Provide the (x, y) coordinate of the cell's center where the given text is located.  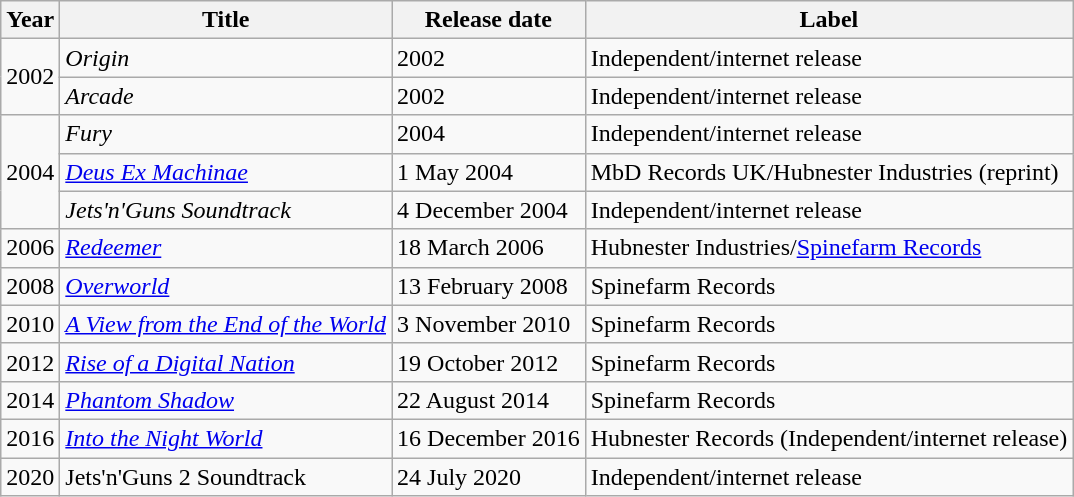
22 August 2014 (489, 400)
Label (829, 20)
2016 (30, 438)
2020 (30, 477)
A View from the End of the World (226, 324)
Arcade (226, 96)
24 July 2020 (489, 477)
3 November 2010 (489, 324)
Rise of a Digital Nation (226, 362)
2010 (30, 324)
Overworld (226, 286)
2012 (30, 362)
Jets'n'Guns 2 Soundtrack (226, 477)
Release date (489, 20)
Phantom Shadow (226, 400)
1 May 2004 (489, 172)
13 February 2008 (489, 286)
Deus Ex Machinae (226, 172)
2008 (30, 286)
Year (30, 20)
Redeemer (226, 248)
Hubnester Industries/Spinefarm Records (829, 248)
Jets'n'Guns Soundtrack (226, 210)
MbD Records UK/Hubnester Industries (reprint) (829, 172)
Origin (226, 58)
Fury (226, 134)
Into the Night World (226, 438)
Hubnester Records (Independent/internet release) (829, 438)
19 October 2012 (489, 362)
4 December 2004 (489, 210)
2014 (30, 400)
Title (226, 20)
18 March 2006 (489, 248)
16 December 2016 (489, 438)
2006 (30, 248)
